Identify which cell holds the provided text, then report its (x, y) central coordinate. 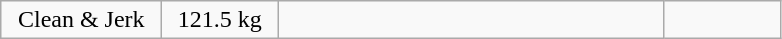
Clean & Jerk (82, 20)
121.5 kg (220, 20)
